Pinpoint the cell where the given text exists, returning its (x, y) midpoint coordinate. 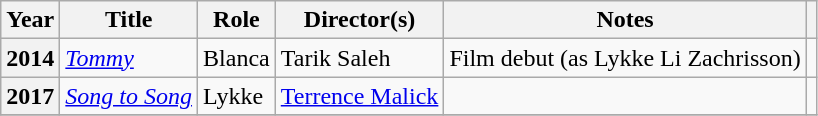
Role (237, 20)
Terrence Malick (360, 96)
Film debut (as Lykke Li Zachrisson) (625, 58)
2014 (30, 58)
Notes (625, 20)
Director(s) (360, 20)
Title (129, 20)
2017 (30, 96)
Song to Song (129, 96)
Tommy (129, 58)
Lykke (237, 96)
Tarik Saleh (360, 58)
Blanca (237, 58)
Year (30, 20)
